Provide the (x, y) coordinate of the cell's center where the given text is located.  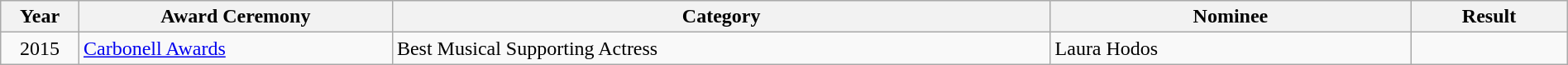
Result (1489, 17)
Year (40, 17)
Nominee (1231, 17)
Category (721, 17)
Award Ceremony (235, 17)
2015 (40, 48)
Carbonell Awards (235, 48)
Best Musical Supporting Actress (721, 48)
Laura Hodos (1231, 48)
